Return the [X, Y] coordinate for the center point of the cell that contains the specified text.  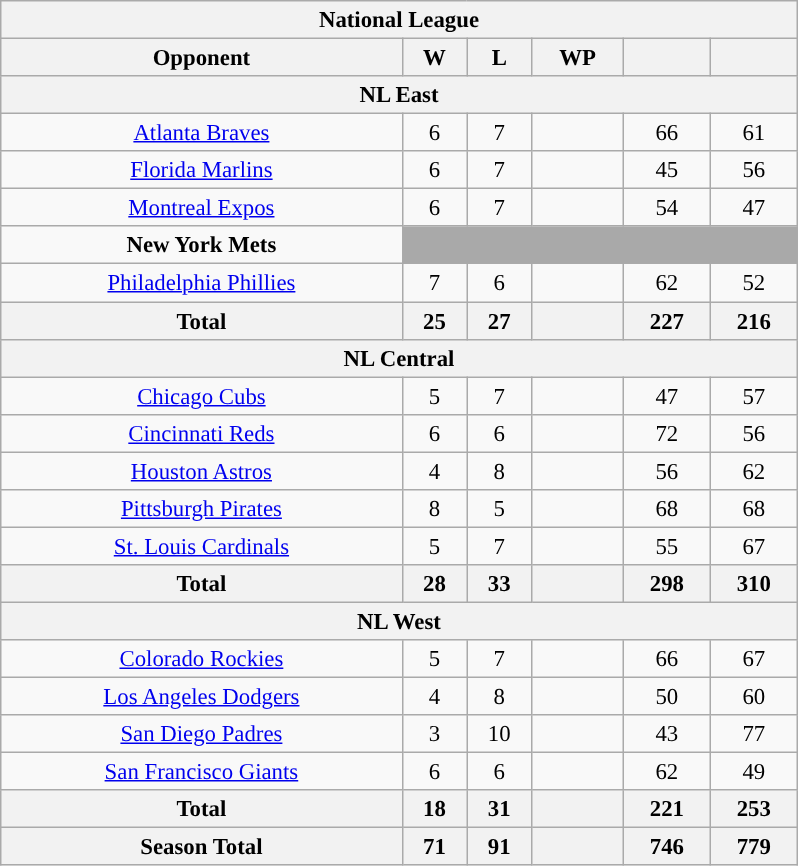
91 [500, 847]
Opponent [202, 57]
31 [500, 809]
779 [754, 847]
New York Mets [202, 245]
71 [434, 847]
52 [754, 283]
Cincinnati Reds [202, 433]
57 [754, 396]
L [500, 57]
San Diego Padres [202, 734]
Atlanta Braves [202, 133]
National League [399, 20]
WP [578, 57]
Pittsburgh Pirates [202, 508]
Los Angeles Dodgers [202, 696]
50 [666, 696]
Colorado Rockies [202, 659]
25 [434, 321]
Florida Marlins [202, 170]
216 [754, 321]
54 [666, 208]
61 [754, 133]
Season Total [202, 847]
Chicago Cubs [202, 396]
NL East [399, 95]
253 [754, 809]
3 [434, 734]
Philadelphia Phillies [202, 283]
Montreal Expos [202, 208]
227 [666, 321]
746 [666, 847]
310 [754, 584]
55 [666, 546]
28 [434, 584]
298 [666, 584]
St. Louis Cardinals [202, 546]
77 [754, 734]
72 [666, 433]
18 [434, 809]
NL West [399, 621]
45 [666, 170]
W [434, 57]
Houston Astros [202, 471]
49 [754, 772]
NL Central [399, 358]
10 [500, 734]
60 [754, 696]
33 [500, 584]
San Francisco Giants [202, 772]
221 [666, 809]
43 [666, 734]
27 [500, 321]
